Search for the cell housing the specified text and yield its (X, Y) center coordinate. 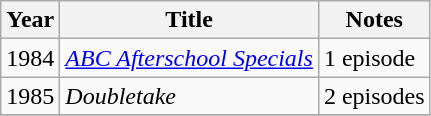
Year (30, 20)
1984 (30, 58)
1 episode (374, 58)
ABC Afterschool Specials (190, 58)
Notes (374, 20)
Title (190, 20)
Doubletake (190, 96)
1985 (30, 96)
2 episodes (374, 96)
